Search for the cell housing the specified text and yield its (x, y) center coordinate. 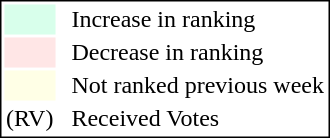
(RV) (29, 119)
Decrease in ranking (198, 53)
Increase in ranking (198, 19)
Not ranked previous week (198, 85)
Received Votes (198, 119)
